Pinpoint the cell where the given text exists, returning its (X, Y) midpoint coordinate. 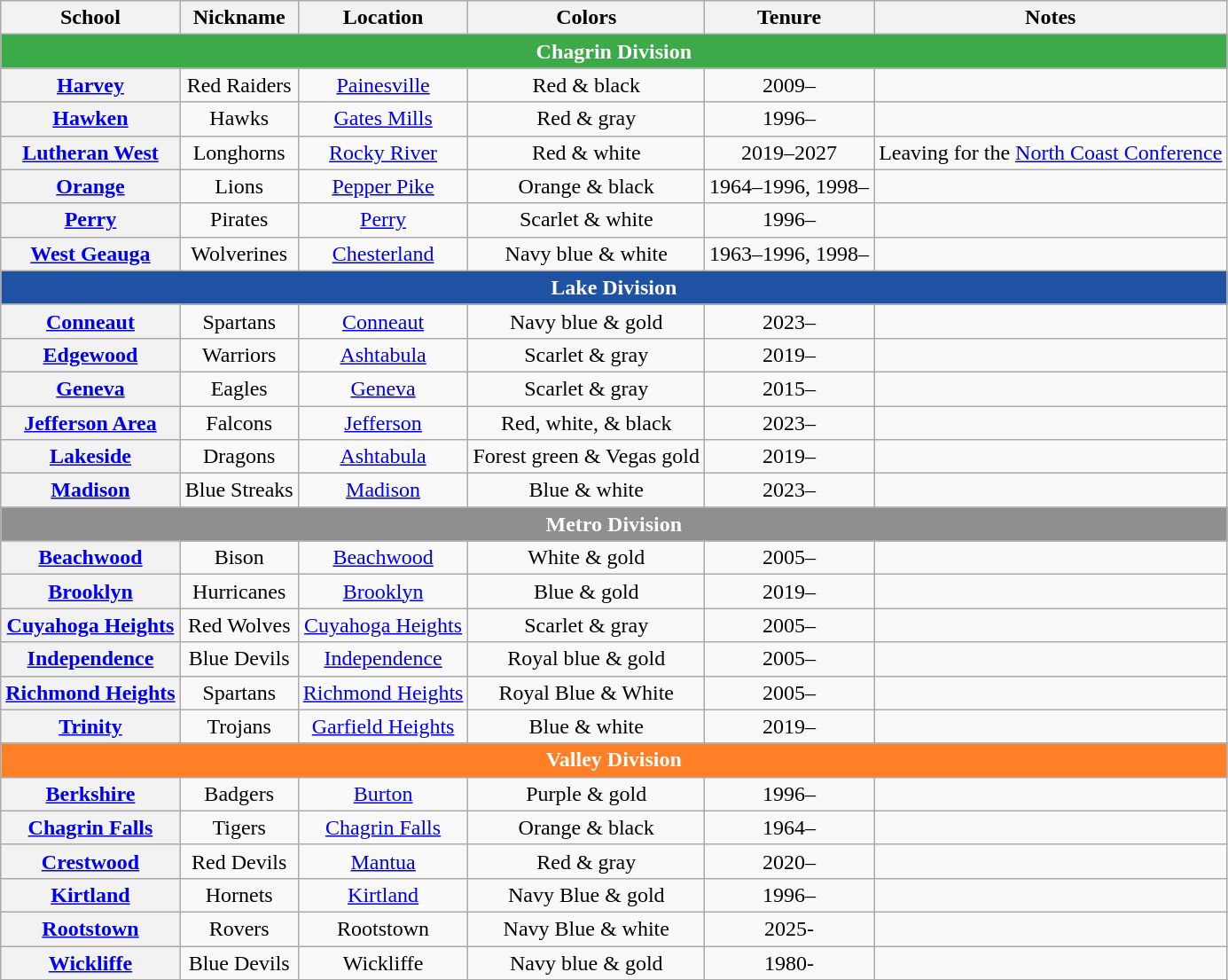
Warriors (239, 355)
Rovers (239, 929)
Dragons (239, 457)
Nickname (239, 18)
2020– (789, 861)
Edgewood (90, 355)
Chagrin Division (614, 51)
2015– (789, 388)
Gates Mills (383, 119)
Red Raiders (239, 85)
Bison (239, 558)
Berkshire (90, 794)
2019–2027 (789, 153)
2025- (789, 929)
Orange (90, 186)
Royal Blue & White (587, 693)
1963–1996, 1998– (789, 254)
Jefferson (383, 423)
Red Devils (239, 861)
Mantua (383, 861)
Navy Blue & gold (587, 895)
Wolverines (239, 254)
Pirates (239, 220)
Chesterland (383, 254)
Hawken (90, 119)
Trojans (239, 726)
Tenure (789, 18)
1980- (789, 962)
Lake Division (614, 287)
Forest green & Vegas gold (587, 457)
West Geauga (90, 254)
Leaving for the North Coast Conference (1051, 153)
School (90, 18)
Red, white, & black (587, 423)
Blue & gold (587, 592)
Garfield Heights (383, 726)
Red Wolves (239, 625)
Harvey (90, 85)
Colors (587, 18)
Lutheran West (90, 153)
Hornets (239, 895)
Navy blue & white (587, 254)
Purple & gold (587, 794)
Jefferson Area (90, 423)
Crestwood (90, 861)
1964–1996, 1998– (789, 186)
Blue Streaks (239, 490)
Navy Blue & white (587, 929)
Eagles (239, 388)
Longhorns (239, 153)
Hawks (239, 119)
White & gold (587, 558)
Pepper Pike (383, 186)
Location (383, 18)
Notes (1051, 18)
Scarlet & white (587, 220)
Falcons (239, 423)
Badgers (239, 794)
Red & white (587, 153)
1964– (789, 827)
Metro Division (614, 524)
Trinity (90, 726)
2009– (789, 85)
Royal blue & gold (587, 659)
Valley Division (614, 760)
Burton (383, 794)
Tigers (239, 827)
Painesville (383, 85)
Lakeside (90, 457)
Red & black (587, 85)
Lions (239, 186)
Hurricanes (239, 592)
Rocky River (383, 153)
